Output the [X, Y] coordinate of the center of the cell containing the given text.  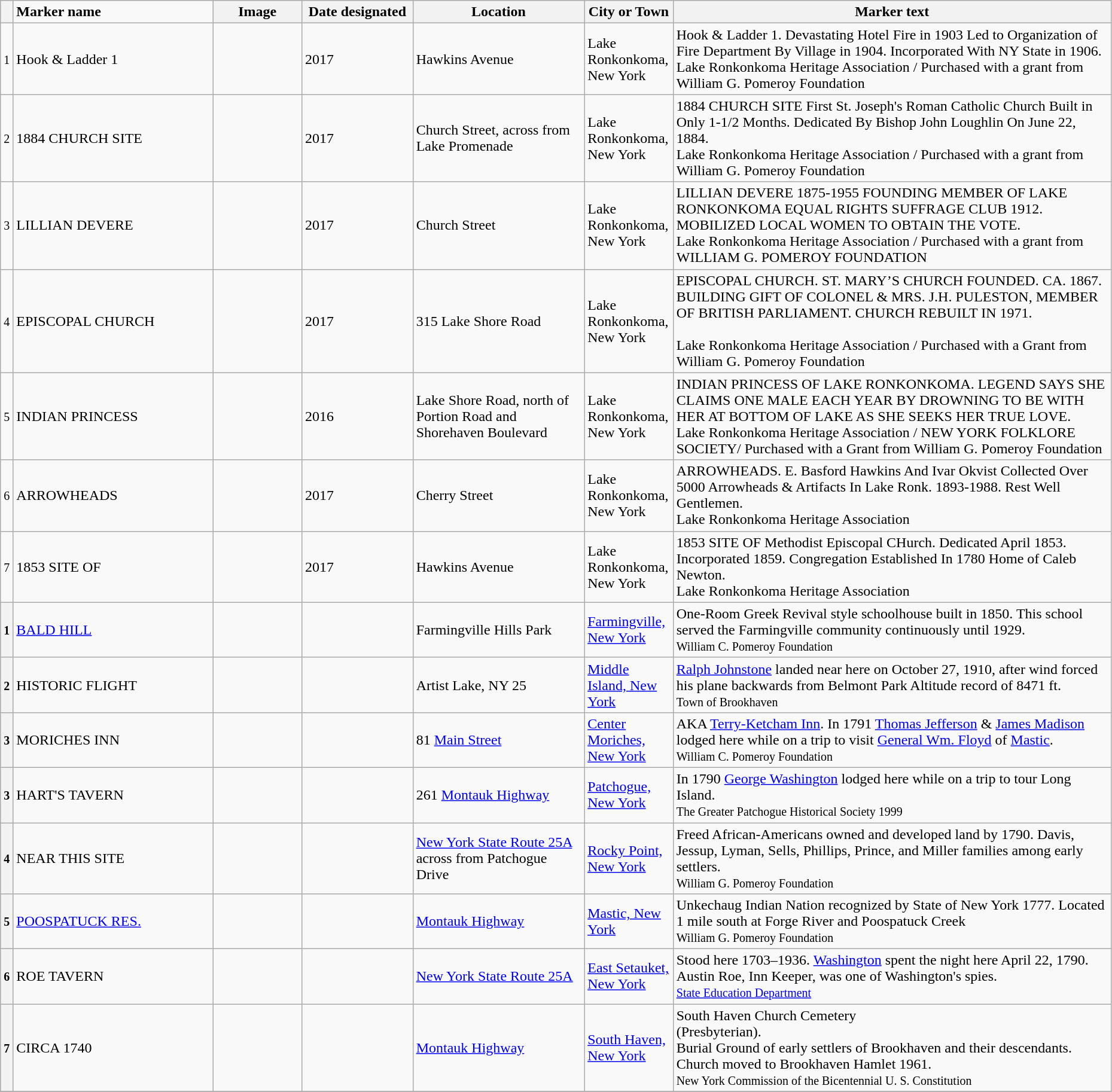
In 1790 George Washington lodged here while on a trip to tour Long Island.The Greater Patchogue Historical Society 1999 [892, 795]
MORICHES INN [113, 740]
81 Main Street [499, 740]
Mastic, New York [629, 922]
East Setauket, New York [629, 977]
Rocky Point, New York [629, 859]
Church Street [499, 225]
NEAR THIS SITE [113, 859]
Marker name [113, 12]
POOSPATUCK RES. [113, 922]
Lake Shore Road, north of Portion Road and Shorehaven Boulevard [499, 416]
INDIAN PRINCESS [113, 416]
1884 CHURCH SITE [113, 138]
2016 [358, 416]
South Haven, New York [629, 1048]
EPISCOPAL CHURCH [113, 321]
Location [499, 12]
1853 SITE OF [113, 567]
ROE TAVERN [113, 977]
HISTORIC FLIGHT [113, 685]
LILLIAN DEVERE [113, 225]
ARROWHEADS [113, 495]
Hook & Ladder 1 [113, 59]
Farmingville Hills Park [499, 630]
Farmingville, New York [629, 630]
New York State Route 25A [499, 977]
New York State Route 25A across from Patchogue Drive [499, 859]
CIRCA 1740 [113, 1048]
Date designated [358, 12]
City or Town [629, 12]
315 Lake Shore Road [499, 321]
261 Montauk Highway [499, 795]
Cherry Street [499, 495]
Patchogue, New York [629, 795]
Unkechaug Indian Nation recognized by State of New York 1777. Located 1 mile south at Forge River and Poospatuck CreekWilliam G. Pomeroy Foundation [892, 922]
Image [257, 12]
HART'S TAVERN [113, 795]
Marker text [892, 12]
Artist Lake, NY 25 [499, 685]
Center Moriches, New York [629, 740]
Middle Island, New York [629, 685]
Church Street, across from Lake Promenade [499, 138]
BALD HILL [113, 630]
